Detect which cell encompasses the target text, then output its [X, Y] center coordinate. 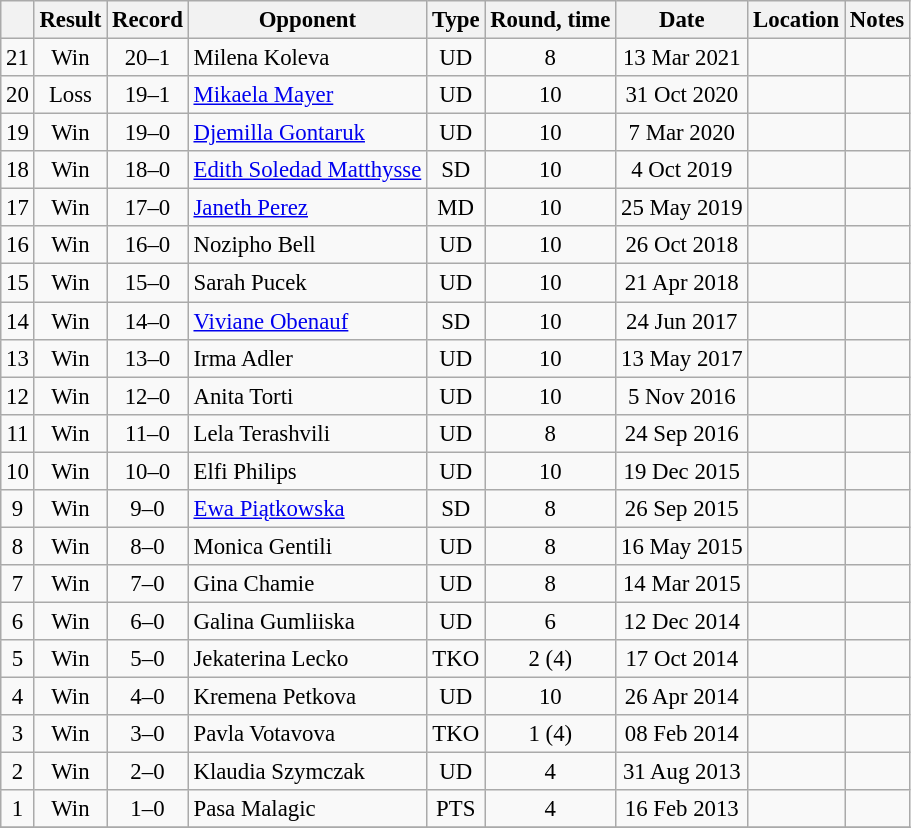
Klaudia Szymczak [307, 772]
10–0 [148, 471]
21 Apr 2018 [682, 283]
15 [18, 283]
16 May 2015 [682, 546]
19 Dec 2015 [682, 471]
31 Aug 2013 [682, 772]
15–0 [148, 283]
5 Nov 2016 [682, 396]
7–0 [148, 584]
21 [18, 58]
12 Dec 2014 [682, 621]
Djemilla Gontaruk [307, 133]
13–0 [148, 358]
Janeth Perez [307, 208]
Location [796, 20]
7 [18, 584]
14 Mar 2015 [682, 584]
12 [18, 396]
31 Oct 2020 [682, 95]
11 [18, 433]
Gina Chamie [307, 584]
16 [18, 245]
Ewa Piątkowska [307, 509]
20–1 [148, 58]
3 [18, 734]
Notes [876, 20]
1–0 [148, 809]
18 [18, 170]
16 Feb 2013 [682, 809]
9 [18, 509]
13 Mar 2021 [682, 58]
24 Jun 2017 [682, 321]
25 May 2019 [682, 208]
17 Oct 2014 [682, 659]
8–0 [148, 546]
19–0 [148, 133]
26 Apr 2014 [682, 697]
19 [18, 133]
Viviane Obenauf [307, 321]
Galina Gumliiska [307, 621]
26 Oct 2018 [682, 245]
17 [18, 208]
20 [18, 95]
Elfi Philips [307, 471]
Result [70, 20]
Mikaela Mayer [307, 95]
4 Oct 2019 [682, 170]
12–0 [148, 396]
2 [18, 772]
PTS [456, 809]
3–0 [148, 734]
4–0 [148, 697]
11–0 [148, 433]
Nozipho Bell [307, 245]
Loss [70, 95]
Anita Torti [307, 396]
13 May 2017 [682, 358]
Round, time [550, 20]
Jekaterina Lecko [307, 659]
Milena Koleva [307, 58]
Sarah Pucek [307, 283]
17–0 [148, 208]
Irma Adler [307, 358]
2 (4) [550, 659]
1 (4) [550, 734]
08 Feb 2014 [682, 734]
5–0 [148, 659]
Monica Gentili [307, 546]
6–0 [148, 621]
Pasa Malagic [307, 809]
5 [18, 659]
Kremena Petkova [307, 697]
Opponent [307, 20]
19–1 [148, 95]
9–0 [148, 509]
1 [18, 809]
2–0 [148, 772]
13 [18, 358]
26 Sep 2015 [682, 509]
14 [18, 321]
Date [682, 20]
Edith Soledad Matthysse [307, 170]
16–0 [148, 245]
MD [456, 208]
Record [148, 20]
24 Sep 2016 [682, 433]
7 Mar 2020 [682, 133]
18–0 [148, 170]
Type [456, 20]
Lela Terashvili [307, 433]
14–0 [148, 321]
Pavla Votavova [307, 734]
